Find where the given text appears and provide that cell's center as [X, Y] coordinate. 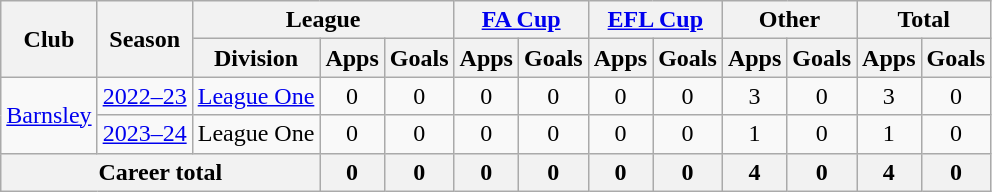
2023–24 [144, 134]
2022–23 [144, 96]
Division [256, 58]
Club [49, 39]
Barnsley [49, 115]
Career total [160, 172]
League [323, 20]
FA Cup [521, 20]
EFL Cup [655, 20]
Season [144, 39]
Total [924, 20]
Other [789, 20]
